For the text-containing cell, return its midpoint in (x, y) coordinate format. 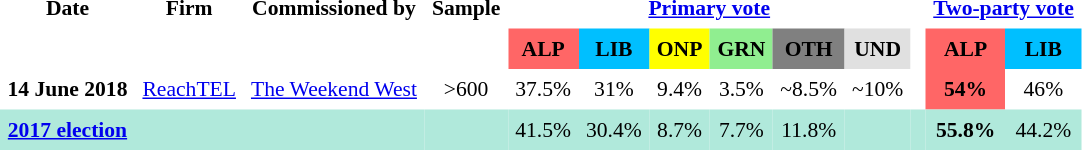
30.4% (614, 129)
~8.5% (809, 89)
11.8% (809, 129)
8.7% (680, 129)
2017 election (68, 129)
3.5% (742, 89)
The Weekend West (334, 89)
46% (1043, 89)
44.2% (1043, 129)
37.5% (544, 89)
55.8% (966, 129)
ReachTEL (189, 89)
~10% (877, 89)
31% (614, 89)
9.4% (680, 89)
OTH (809, 48)
ONP (680, 48)
14 June 2018 (68, 89)
>600 (466, 89)
UND (877, 48)
GRN (742, 48)
54% (966, 89)
41.5% (544, 129)
7.7% (742, 129)
